For the text-containing cell, return its midpoint in [X, Y] coordinate format. 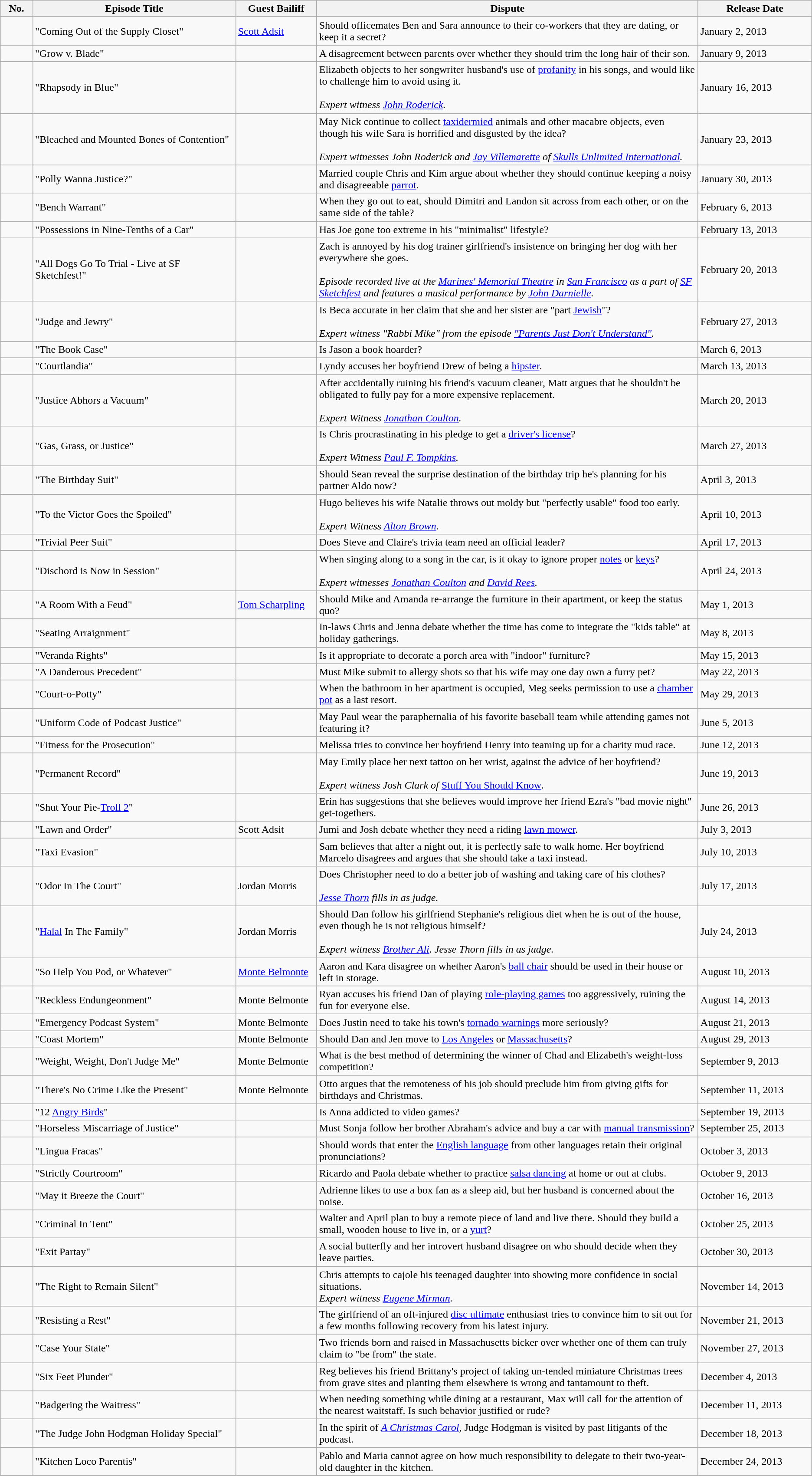
September 19, 2013 [755, 1112]
"There's No Crime Like the Present" [134, 1089]
Should Dan and Jen move to Los Angeles or Massachusetts? [507, 1039]
"Seating Arraignment" [134, 633]
"Justice Abhors a Vacuum" [134, 400]
Should words that enter the English language from other languages retain their original pronunciations? [507, 1151]
August 10, 2013 [755, 972]
Walter and April plan to buy a remote piece of land and live there. Should they build a small, wooden house to live in, or a yurt? [507, 1224]
"Reckless Endungeonment" [134, 1000]
February 20, 2013 [755, 270]
October 3, 2013 [755, 1151]
Married couple Chris and Kim argue about whether they should continue keeping a noisy and disagreeable parrot. [507, 179]
"Weight, Weight, Don't Judge Me" [134, 1062]
A social butterfly and her introvert husband disagree on who should decide when they leave parties. [507, 1252]
"Uniform Code of Podcast Justice" [134, 722]
"Bleached and Mounted Bones of Contention" [134, 139]
"Polly Wanna Justice?" [134, 179]
Aaron and Kara disagree on whether Aaron's ball chair should be used in their house or left in storage. [507, 972]
"Halal In The Family" [134, 932]
January 2, 2013 [755, 31]
Episode Title [134, 9]
February 6, 2013 [755, 207]
May 15, 2013 [755, 655]
"Six Feet Plunder" [134, 1377]
A disagreement between parents over whether they should trim the long hair of their son. [507, 53]
"To the Victor Goes the Spoiled" [134, 514]
"Shut Your Pie-Troll 2" [134, 807]
Jumi and Josh debate whether they need a riding lawn mower. [507, 829]
December 18, 2013 [755, 1433]
"Gas, Grass, or Justice" [134, 446]
March 13, 2013 [755, 366]
"Bench Warrant" [134, 207]
Lyndy accuses her boyfriend Drew of being a hipster. [507, 366]
"All Dogs Go To Trial - Live at SF Sketchfest!" [134, 270]
Does Steve and Claire's trivia team need an official leader? [507, 542]
When singing along to a song in the car, is it okay to ignore proper notes or keys?Expert witnesses Jonathan Coulton and David Rees. [507, 571]
"Dischord is Now in Session" [134, 571]
Must Mike submit to allergy shots so that his wife may one day own a furry pet? [507, 672]
When the bathroom in her apartment is occupied, Meg seeks permission to use a chamber pot as a last resort. [507, 694]
April 24, 2013 [755, 571]
September 9, 2013 [755, 1062]
"The Judge John Hodgman Holiday Special" [134, 1433]
May 1, 2013 [755, 605]
September 11, 2013 [755, 1089]
"Veranda Rights" [134, 655]
June 19, 2013 [755, 773]
May Emily place her next tattoo on her wrist, against the advice of her boyfriend?Expert witness Josh Clark of Stuff You Should Know. [507, 773]
July 24, 2013 [755, 932]
Two friends born and raised in Massachusetts bicker over whether one of them can truly claim to "be from" the state. [507, 1349]
"Trivial Peer Suit" [134, 542]
Is Anna addicted to video games? [507, 1112]
Guest Bailiff [276, 9]
March 20, 2013 [755, 400]
Chris attempts to cajole his teenaged daughter into showing more confidence in social situations.Expert witness Eugene Mirman. [507, 1286]
What is the best method of determining the winner of Chad and Elizabeth's weight-loss competition? [507, 1062]
Is Beca accurate in her claim that she and her sister are "part Jewish"?Expert witness "Rabbi Mike" from the episode "Parents Just Don't Understand". [507, 321]
"Permanent Record" [134, 773]
"Possessions in Nine-Tenths of a Car" [134, 230]
January 16, 2013 [755, 88]
Release Date [755, 9]
"Coming Out of the Supply Closet" [134, 31]
"Criminal In Tent" [134, 1224]
November 14, 2013 [755, 1286]
Should Mike and Amanda re-arrange the furniture in their apartment, or keep the status quo? [507, 605]
"Badgering the Waitress" [134, 1405]
October 25, 2013 [755, 1224]
May 8, 2013 [755, 633]
In the spirit of A Christmas Carol, Judge Hodgman is visited by past litigants of the podcast. [507, 1433]
April 17, 2013 [755, 542]
December 24, 2013 [755, 1462]
"Case Your State" [134, 1349]
September 25, 2013 [755, 1128]
December 11, 2013 [755, 1405]
March 6, 2013 [755, 349]
"Kitchen Loco Parentis" [134, 1462]
"So Help You Pod, or Whatever" [134, 972]
March 27, 2013 [755, 446]
"Emergency Podcast System" [134, 1022]
"Exit Partay" [134, 1252]
June 5, 2013 [755, 722]
Melissa tries to convince her boyfriend Henry into teaming up for a charity mud race. [507, 745]
July 10, 2013 [755, 851]
Has Joe gone too extreme in his "minimalist" lifestyle? [507, 230]
November 21, 2013 [755, 1320]
"The Right to Remain Silent" [134, 1286]
August 14, 2013 [755, 1000]
Tom Scharpling [276, 605]
Must Sonja follow her brother Abraham's advice and buy a car with manual transmission? [507, 1128]
February 13, 2013 [755, 230]
"Judge and Jewry" [134, 321]
"Coast Mortem" [134, 1039]
"A Room With a Feud" [134, 605]
No. [16, 9]
April 10, 2013 [755, 514]
Pablo and Maria cannot agree on how much responsibility to delegate to their two-year-old daughter in the kitchen. [507, 1462]
June 26, 2013 [755, 807]
Is Chris procrastinating in his pledge to get a driver's license?Expert Witness Paul F. Tompkins. [507, 446]
October 16, 2013 [755, 1195]
February 27, 2013 [755, 321]
Otto argues that the remoteness of his job should preclude him from giving gifts for birthdays and Christmas. [507, 1089]
October 9, 2013 [755, 1173]
Should officemates Ben and Sara announce to their co-workers that they are dating, or keep it a secret? [507, 31]
December 4, 2013 [755, 1377]
"A Danderous Precedent" [134, 672]
Ryan accuses his friend Dan of playing role-playing games too aggressively, ruining the fun for everyone else. [507, 1000]
"Horseless Miscarriage of Justice" [134, 1128]
Should Sean reveal the surprise destination of the birthday trip he's planning for his partner Aldo now? [507, 480]
July 17, 2013 [755, 886]
"Odor In The Court" [134, 886]
Erin has suggestions that she believes would improve her friend Ezra's "bad movie night" get-togethers. [507, 807]
Adrienne likes to use a box fan as a sleep aid, but her husband is concerned about the noise. [507, 1195]
"Grow v. Blade" [134, 53]
"12 Angry Birds" [134, 1112]
When needing something while dining at a restaurant, Max will call for the attention of the nearest waitstaff. Is such behavior justified or rude? [507, 1405]
"The Birthday Suit" [134, 480]
April 3, 2013 [755, 480]
January 30, 2013 [755, 179]
January 9, 2013 [755, 53]
October 30, 2013 [755, 1252]
"Rhapsody in Blue" [134, 88]
January 23, 2013 [755, 139]
May 22, 2013 [755, 672]
May Paul wear the paraphernalia of his favorite baseball team while attending games not featuring it? [507, 722]
August 29, 2013 [755, 1039]
Dispute [507, 9]
"The Book Case" [134, 349]
"Lawn and Order" [134, 829]
Is it appropriate to decorate a porch area with "indoor" furniture? [507, 655]
"Courtlandia" [134, 366]
"Resisting a Rest" [134, 1320]
June 12, 2013 [755, 745]
"Taxi Evasion" [134, 851]
November 27, 2013 [755, 1349]
"Lingua Fracas" [134, 1151]
In-laws Chris and Jenna debate whether the time has come to integrate the "kids table" at holiday gatherings. [507, 633]
August 21, 2013 [755, 1022]
Does Christopher need to do a better job of washing and taking care of his clothes?Jesse Thorn fills in as judge. [507, 886]
"Strictly Courtroom" [134, 1173]
July 3, 2013 [755, 829]
Does Justin need to take his town's tornado warnings more seriously? [507, 1022]
"May it Breeze the Court" [134, 1195]
"Court-o-Potty" [134, 694]
May 29, 2013 [755, 694]
Hugo believes his wife Natalie throws out moldy but "perfectly usable" food too early.Expert Witness Alton Brown. [507, 514]
"Fitness for the Prosecution" [134, 745]
When they go out to eat, should Dimitri and Landon sit across from each other, or on the same side of the table? [507, 207]
Ricardo and Paola debate whether to practice salsa dancing at home or out at clubs. [507, 1173]
Is Jason a book hoarder? [507, 349]
